From the cell containing the given text, extract its center point as [X, Y] coordinate. 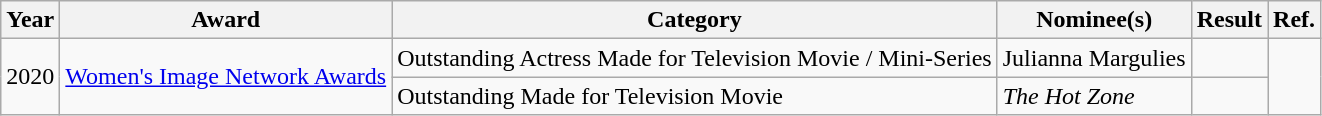
Nominee(s) [1094, 20]
Result [1229, 20]
The Hot Zone [1094, 96]
Outstanding Made for Television Movie [695, 96]
Women's Image Network Awards [226, 77]
Year [30, 20]
Category [695, 20]
Award [226, 20]
Outstanding Actress Made for Television Movie / Mini-Series [695, 58]
Ref. [1294, 20]
2020 [30, 77]
Julianna Margulies [1094, 58]
